Return (X, Y) of the center of cell containing provided text 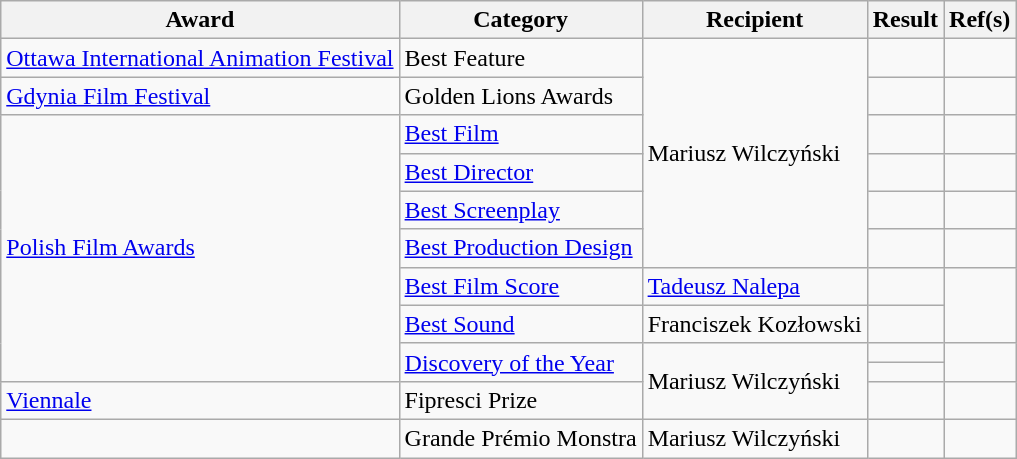
Best Sound (520, 324)
Best Film (520, 134)
Fipresci Prize (520, 400)
Result (905, 20)
Best Film Score (520, 286)
Tadeusz Nalepa (754, 286)
Franciszek Kozłowski (754, 324)
Recipient (754, 20)
Category (520, 20)
Grande Prémio Monstra (520, 438)
Award (200, 20)
Best Director (520, 172)
Gdynia Film Festival (200, 96)
Discovery of the Year (520, 362)
Polish Film Awards (200, 248)
Golden Lions Awards (520, 96)
Best Screenplay (520, 210)
Ottawa International Animation Festival (200, 58)
Best Feature (520, 58)
Viennale (200, 400)
Best Production Design (520, 248)
Ref(s) (980, 20)
